Output the (X, Y) coordinate of the center of the cell containing the given text.  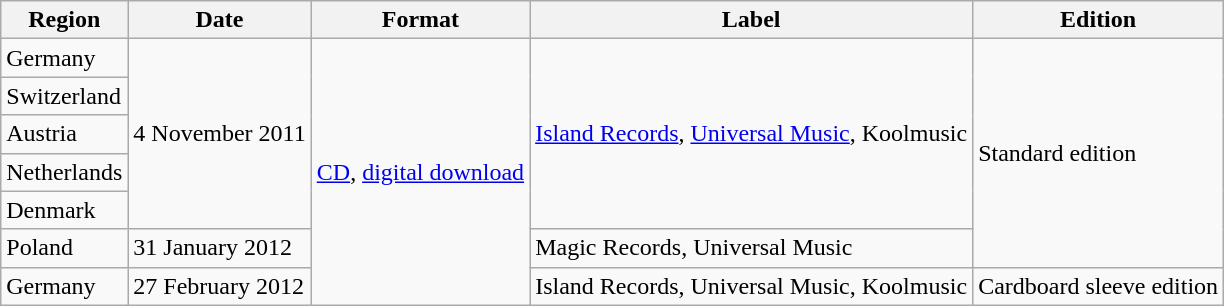
Edition (1098, 20)
Date (220, 20)
Region (64, 20)
Netherlands (64, 172)
31 January 2012 (220, 248)
4 November 2011 (220, 134)
Label (752, 20)
27 February 2012 (220, 286)
Cardboard sleeve edition (1098, 286)
Magic Records, Universal Music (752, 248)
Austria (64, 134)
Switzerland (64, 96)
Format (420, 20)
Poland (64, 248)
Denmark (64, 210)
Standard edition (1098, 153)
CD, digital download (420, 172)
